Locate the cell with the specified text and output its [x, y] center coordinate. 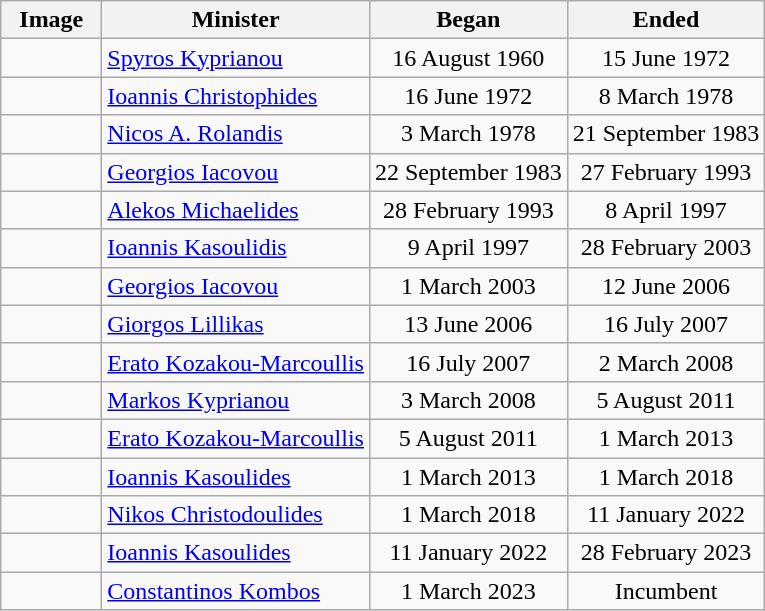
Minister [236, 20]
8 April 1997 [666, 210]
28 February 2023 [666, 553]
Alekos Michaelides [236, 210]
Giorgos Lillikas [236, 324]
Began [468, 20]
28 February 2003 [666, 248]
8 March 1978 [666, 96]
21 September 1983 [666, 134]
13 June 2006 [468, 324]
Nicos A. Rolandis [236, 134]
22 September 1983 [468, 172]
9 April 1997 [468, 248]
3 March 1978 [468, 134]
Nikos Christodoulides [236, 515]
2 March 2008 [666, 362]
Ioannis Christophides [236, 96]
16 June 1972 [468, 96]
1 March 2003 [468, 286]
Image [52, 20]
1 March 2023 [468, 591]
16 August 1960 [468, 58]
Incumbent [666, 591]
15 June 1972 [666, 58]
Spyros Kyprianou [236, 58]
12 June 2006 [666, 286]
3 March 2008 [468, 400]
Ioannis Kasoulidis [236, 248]
Constantinos Kombos [236, 591]
27 February 1993 [666, 172]
28 February 1993 [468, 210]
Ended [666, 20]
Markos Kyprianou [236, 400]
